Output the [X, Y] coordinate of the center of the cell containing the given text.  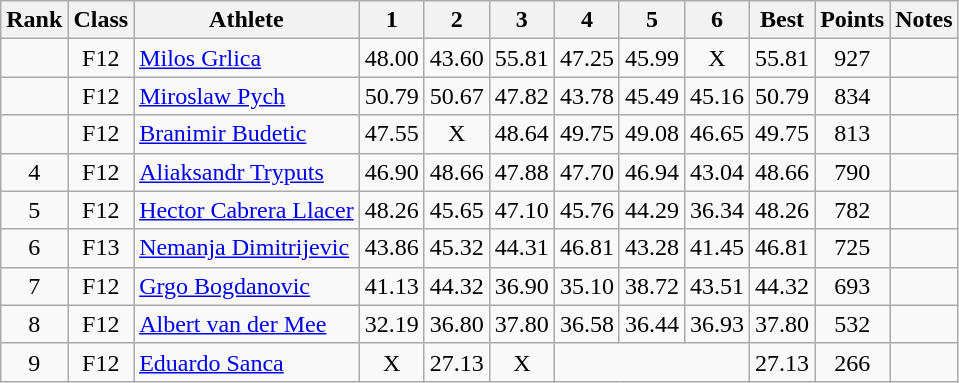
47.88 [522, 172]
45.65 [456, 210]
48.00 [392, 58]
Eduardo Sanca [247, 362]
47.55 [392, 134]
Best [782, 20]
Miroslaw Pych [247, 96]
49.08 [652, 134]
Rank [34, 20]
43.04 [716, 172]
47.70 [586, 172]
532 [852, 324]
41.45 [716, 248]
266 [852, 362]
45.32 [456, 248]
Notes [924, 20]
43.86 [392, 248]
48.64 [522, 134]
36.93 [716, 324]
36.44 [652, 324]
8 [34, 324]
35.10 [586, 286]
Milos Grlica [247, 58]
F13 [101, 248]
Aliaksandr Tryputs [247, 172]
44.29 [652, 210]
1 [392, 20]
693 [852, 286]
36.58 [586, 324]
45.99 [652, 58]
46.94 [652, 172]
790 [852, 172]
36.80 [456, 324]
36.34 [716, 210]
43.78 [586, 96]
32.19 [392, 324]
7 [34, 286]
41.13 [392, 286]
43.60 [456, 58]
Nemanja Dimitrijevic [247, 248]
45.49 [652, 96]
782 [852, 210]
46.90 [392, 172]
Grgo Bogdanovic [247, 286]
46.65 [716, 134]
38.72 [652, 286]
47.82 [522, 96]
Albert van der Mee [247, 324]
36.90 [522, 286]
47.25 [586, 58]
3 [522, 20]
813 [852, 134]
47.10 [522, 210]
45.16 [716, 96]
Points [852, 20]
Branimir Budetic [247, 134]
Hector Cabrera Llacer [247, 210]
43.51 [716, 286]
2 [456, 20]
725 [852, 248]
927 [852, 58]
Athlete [247, 20]
9 [34, 362]
834 [852, 96]
Class [101, 20]
50.67 [456, 96]
45.76 [586, 210]
44.31 [522, 248]
43.28 [652, 248]
